Search for the cell housing the specified text and yield its (x, y) center coordinate. 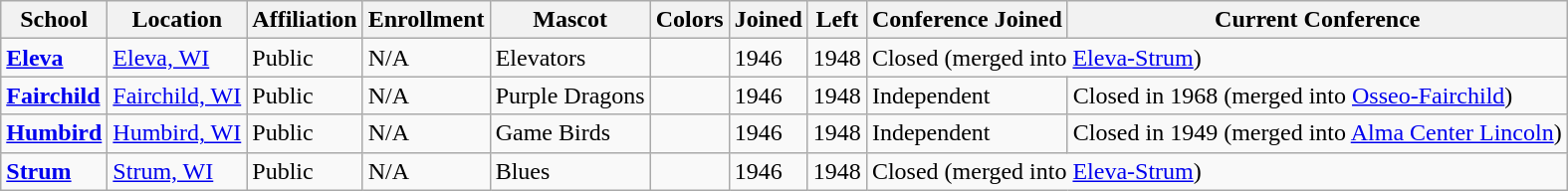
Closed in 1968 (merged into Osseo-Fairchild) (1317, 95)
Eleva (54, 58)
Strum, WI (177, 171)
Current Conference (1317, 20)
Colors (689, 20)
Mascot (569, 20)
Elevators (569, 58)
Conference Joined (967, 20)
Affiliation (305, 20)
Game Birds (569, 133)
Joined (769, 20)
Location (177, 20)
Purple Dragons (569, 95)
Strum (54, 171)
Enrollment (426, 20)
Fairchild, WI (177, 95)
Humbird, WI (177, 133)
Eleva, WI (177, 58)
Humbird (54, 133)
School (54, 20)
Closed in 1949 (merged into Alma Center Lincoln) (1317, 133)
Fairchild (54, 95)
Blues (569, 171)
Left (836, 20)
